Scan for the cell matching the given text and deliver its [x, y] coordinate at center. 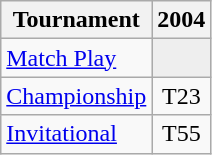
T23 [182, 96]
Tournament [76, 20]
Championship [76, 96]
2004 [182, 20]
Invitational [76, 134]
T55 [182, 134]
Match Play [76, 58]
